Extract the [x, y] coordinate from the center of the cell holding the provided text.  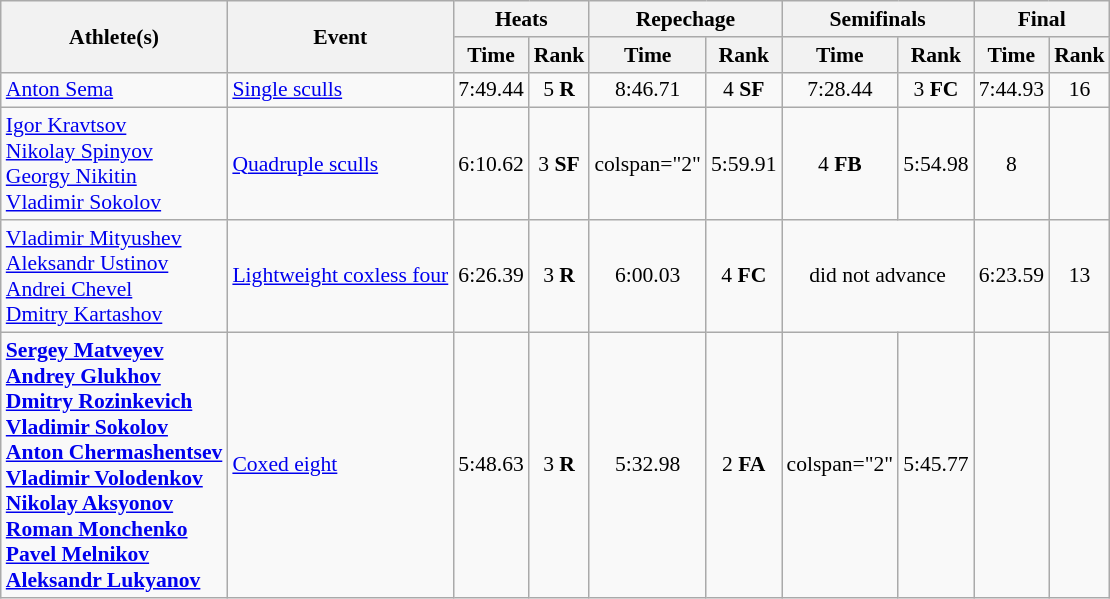
7:44.93 [1012, 90]
5 R [560, 90]
13 [1080, 276]
8:46.71 [648, 90]
Quadruple sculls [340, 164]
4 FC [744, 276]
6:23.59 [1012, 276]
5:45.77 [936, 464]
Single sculls [340, 90]
3 SF [560, 164]
Lightweight coxless four [340, 276]
did not advance [878, 276]
Igor KravtsovNikolay SpinyovGeorgy NikitinVladimir Sokolov [114, 164]
5:54.98 [936, 164]
6:00.03 [648, 276]
Event [340, 36]
5:59.91 [744, 164]
4 FB [840, 164]
Final [1042, 19]
7:28.44 [840, 90]
Anton Sema [114, 90]
6:26.39 [490, 276]
Heats [521, 19]
5:32.98 [648, 464]
Semifinals [878, 19]
8 [1012, 164]
3 FC [936, 90]
Coxed eight [340, 464]
5:48.63 [490, 464]
7:49.44 [490, 90]
Athlete(s) [114, 36]
6:10.62 [490, 164]
4 SF [744, 90]
Repechage [685, 19]
2 FA [744, 464]
16 [1080, 90]
Vladimir MityushevAleksandr UstinovAndrei ChevelDmitry Kartashov [114, 276]
